Determine the (x, y) coordinate at the center of the cell enclosing the given text.  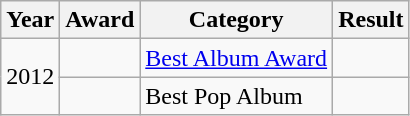
Year (30, 20)
Category (236, 20)
Award (100, 20)
Result (371, 20)
Best Pop Album (236, 96)
Best Album Award (236, 58)
2012 (30, 77)
